For the text-containing cell, return its midpoint in (x, y) coordinate format. 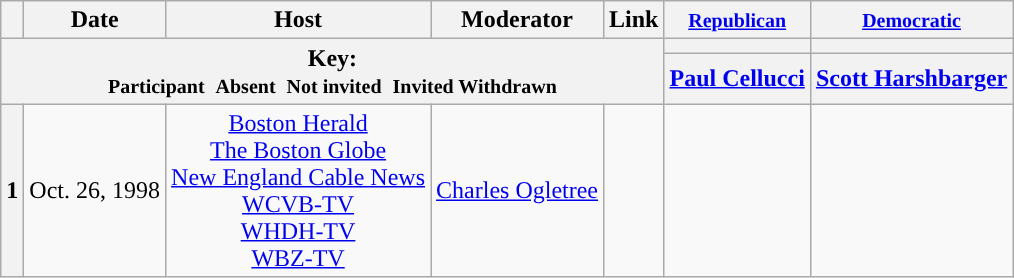
Republican (737, 20)
Moderator (518, 20)
Host (298, 20)
Paul Cellucci (737, 78)
Link (634, 20)
Key: Participant Absent Not invited Invited Withdrawn (332, 72)
Boston HeraldThe Boston GlobeNew England Cable NewsWCVB-TVWHDH-TVWBZ-TV (298, 190)
Scott Harshbarger (911, 78)
Charles Ogletree (518, 190)
Democratic (911, 20)
Date (95, 20)
1 (12, 190)
Oct. 26, 1998 (95, 190)
